Provide the (X, Y) coordinate of the cell's center where the given text is located.  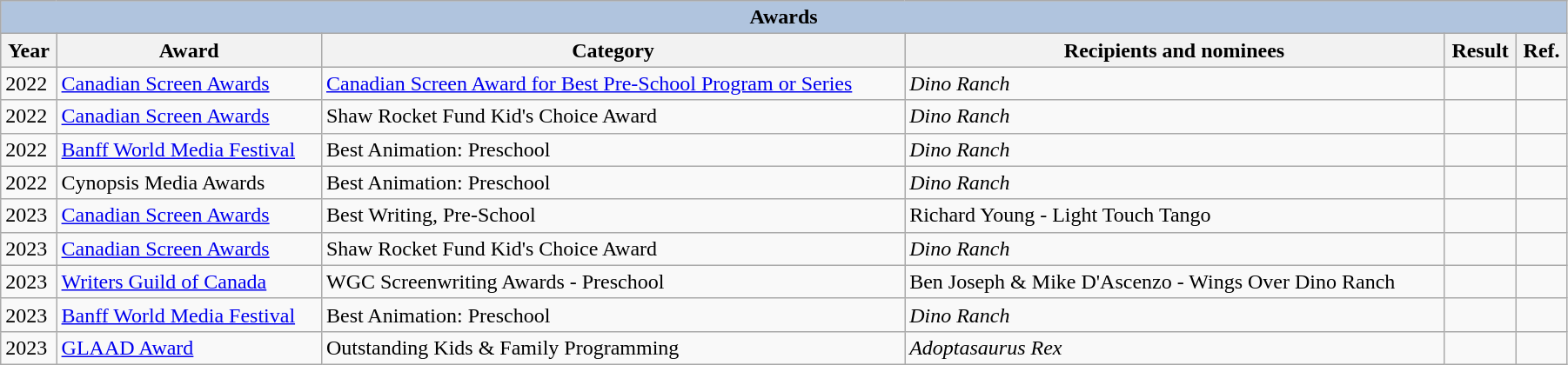
Adoptasaurus Rex (1175, 348)
Ben Joseph & Mike D'Ascenzo - Wings Over Dino Ranch (1175, 282)
Richard Young - Light Touch Tango (1175, 216)
Cynopsis Media Awards (189, 182)
Canadian Screen Award for Best Pre-School Program or Series (613, 83)
Year (29, 50)
Award (189, 50)
Recipients and nominees (1175, 50)
Category (613, 50)
Outstanding Kids & Family Programming (613, 348)
WGC Screenwriting Awards - Preschool (613, 282)
Writers Guild of Canada (189, 282)
GLAAD Award (189, 348)
Awards (784, 17)
Ref. (1542, 50)
Result (1479, 50)
Best Writing, Pre-School (613, 216)
